Provide the [X, Y] coordinate of the cell's center where the given text is located.  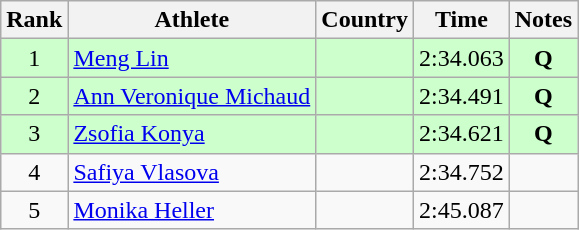
Athlete [192, 20]
2:34.752 [462, 172]
5 [34, 210]
Notes [543, 20]
4 [34, 172]
2:34.063 [462, 58]
Meng Lin [192, 58]
1 [34, 58]
Time [462, 20]
2:34.491 [462, 96]
2:45.087 [462, 210]
Ann Veronique Michaud [192, 96]
Monika Heller [192, 210]
2 [34, 96]
2:34.621 [462, 134]
Rank [34, 20]
3 [34, 134]
Country [365, 20]
Safiya Vlasova [192, 172]
Zsofia Konya [192, 134]
